Detect which cell encompasses the target text, then output its (X, Y) center coordinate. 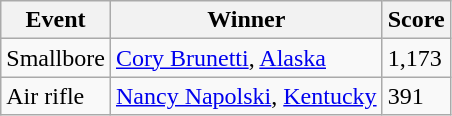
Event (56, 20)
Winner (246, 20)
Score (416, 20)
Smallbore (56, 58)
1,173 (416, 58)
Cory Brunetti, Alaska (246, 58)
Air rifle (56, 96)
Nancy Napolski, Kentucky (246, 96)
391 (416, 96)
